Detect which cell encompasses the target text, then output its (X, Y) center coordinate. 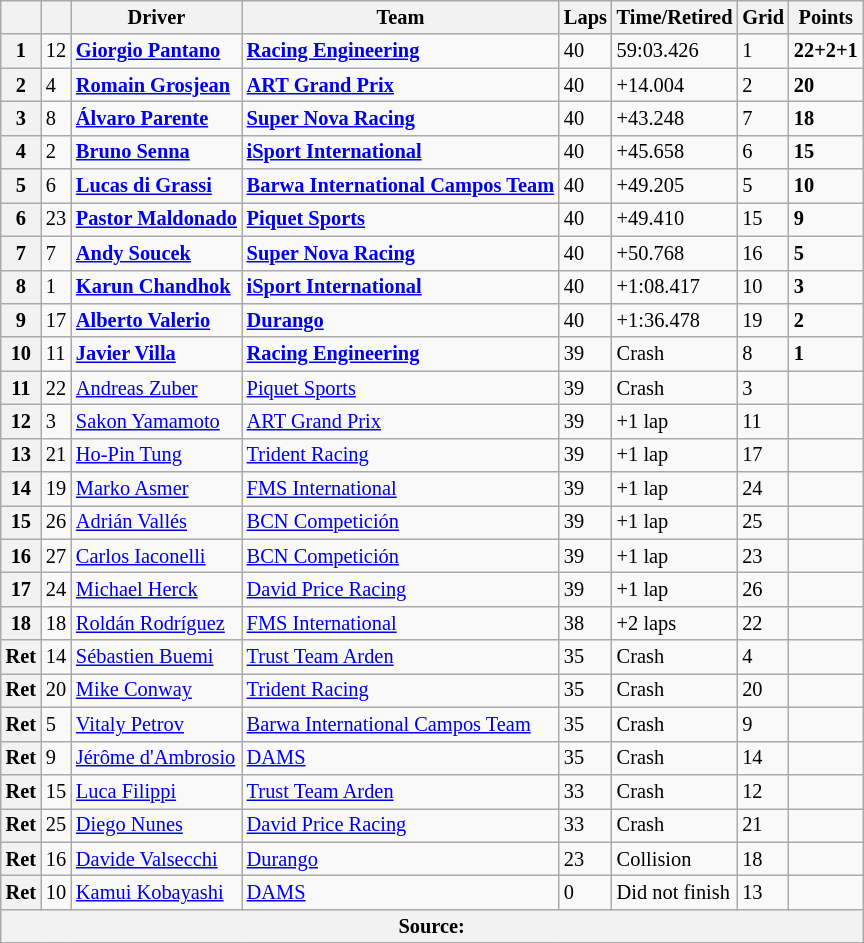
Álvaro Parente (156, 118)
Ho-Pin Tung (156, 455)
Andy Soucek (156, 253)
Adrián Vallés (156, 522)
Kamui Kobayashi (156, 892)
Alberto Valerio (156, 320)
Romain Grosjean (156, 85)
Luca Filippi (156, 791)
Giorgio Pantano (156, 51)
+2 laps (675, 623)
Jérôme d'Ambrosio (156, 758)
Time/Retired (675, 17)
+43.248 (675, 118)
+1:36.478 (675, 320)
22+2+1 (826, 51)
Carlos Iaconelli (156, 556)
Andreas Zuber (156, 388)
Davide Valsecchi (156, 859)
Karun Chandhok (156, 287)
Diego Nunes (156, 825)
+45.658 (675, 152)
Points (826, 17)
Sakon Yamamoto (156, 421)
Sébastien Buemi (156, 657)
Michael Herck (156, 589)
Javier Villa (156, 354)
+49.205 (675, 186)
+1:08.417 (675, 287)
59:03.426 (675, 51)
Roldán Rodríguez (156, 623)
Laps (586, 17)
Team (400, 17)
+49.410 (675, 219)
+14.004 (675, 85)
Vitaly Petrov (156, 724)
Lucas di Grassi (156, 186)
Did not finish (675, 892)
Mike Conway (156, 690)
Pastor Maldonado (156, 219)
+50.768 (675, 253)
Bruno Senna (156, 152)
Source: (432, 926)
Collision (675, 859)
Grid (763, 17)
27 (56, 556)
Marko Asmer (156, 489)
Driver (156, 17)
38 (586, 623)
0 (586, 892)
